Capture the cell that displays the provided text and extract its [X, Y] central coordinate. 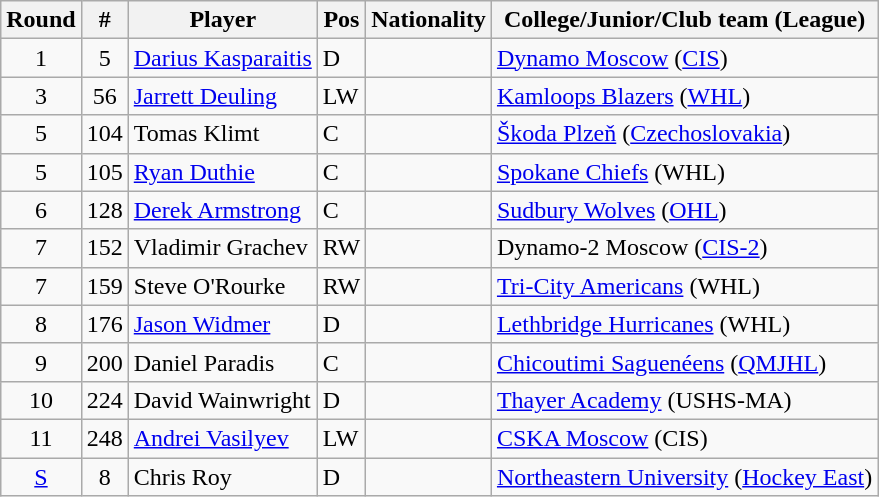
105 [104, 172]
Darius Kasparaitis [222, 58]
10 [41, 400]
248 [104, 438]
159 [104, 286]
Andrei Vasilyev [222, 438]
Jason Widmer [222, 324]
# [104, 20]
Chicoutimi Saguenéens (QMJHL) [684, 362]
224 [104, 400]
Vladimir Grachev [222, 248]
Nationality [429, 20]
Lethbridge Hurricanes (WHL) [684, 324]
Dynamo-2 Moscow (CIS-2) [684, 248]
Spokane Chiefs (WHL) [684, 172]
3 [41, 96]
S [41, 477]
Thayer Academy (USHS-MA) [684, 400]
Jarrett Deuling [222, 96]
Chris Roy [222, 477]
Sudbury Wolves (OHL) [684, 210]
Škoda Plzeň (Czechoslovakia) [684, 134]
Tri-City Americans (WHL) [684, 286]
6 [41, 210]
Ryan Duthie [222, 172]
CSKA Moscow (CIS) [684, 438]
152 [104, 248]
Kamloops Blazers (WHL) [684, 96]
56 [104, 96]
Northeastern University (Hockey East) [684, 477]
Player [222, 20]
128 [104, 210]
104 [104, 134]
Pos [341, 20]
1 [41, 58]
200 [104, 362]
Derek Armstrong [222, 210]
11 [41, 438]
Daniel Paradis [222, 362]
College/Junior/Club team (League) [684, 20]
9 [41, 362]
Steve O'Rourke [222, 286]
Tomas Klimt [222, 134]
David Wainwright [222, 400]
176 [104, 324]
Round [41, 20]
Dynamo Moscow (CIS) [684, 58]
